Pinpoint the cell where the given text exists, returning its (x, y) midpoint coordinate. 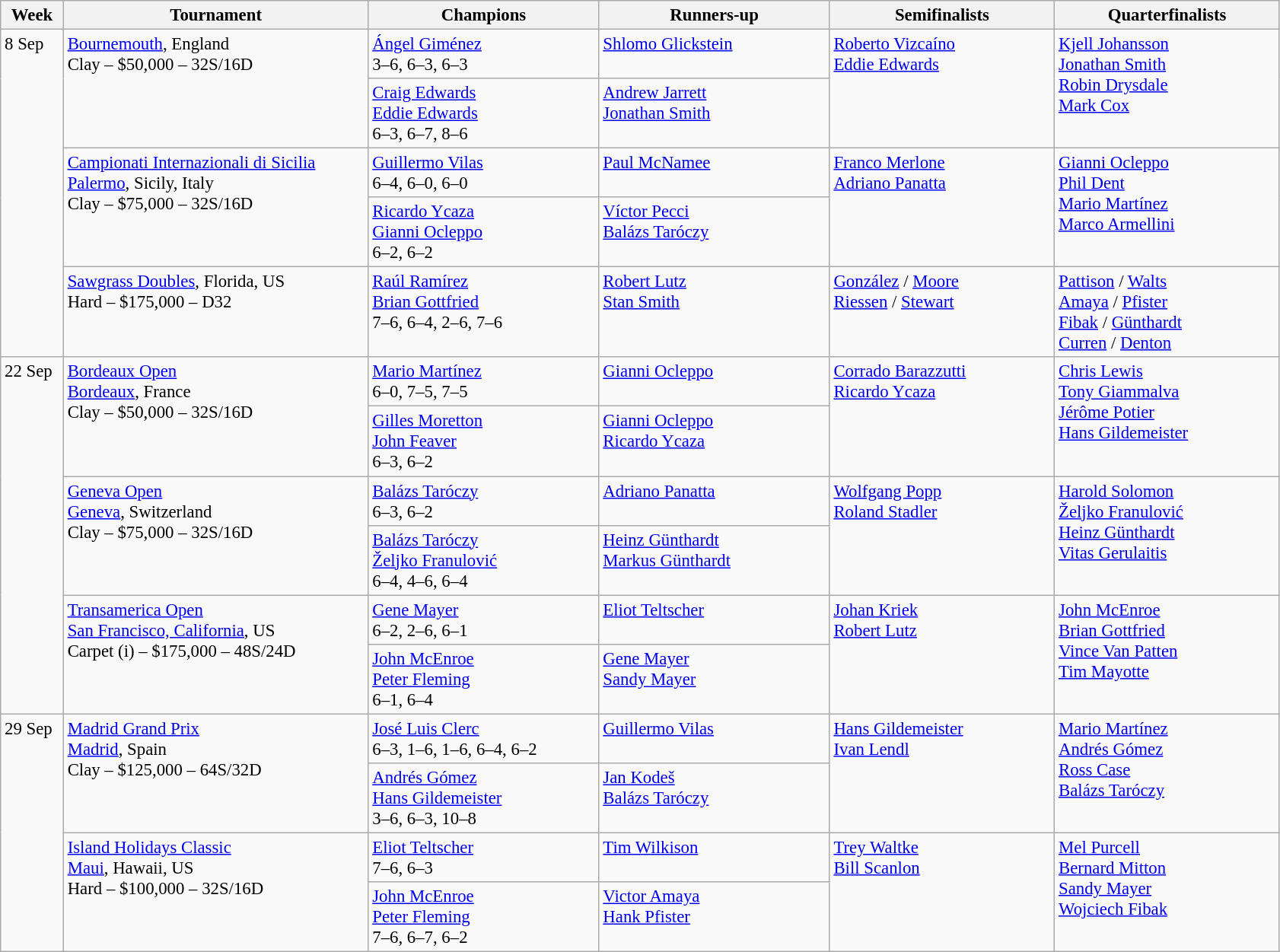
John McEnroe Peter Fleming 7–6, 6–7, 6–2 (484, 917)
Robert Lutz Stan Smith (714, 312)
Eliot Teltscher 7–6, 6–3 (484, 857)
Heinz Günthardt Markus Günthardt (714, 560)
Mel Purcell Bernard Mitton Sandy Mayer Wojciech Fibak (1167, 892)
29 Sep (32, 833)
Víctor Pecci Balázs Taróczy (714, 232)
Guillermo Vilas 6–4, 6–0, 6–0 (484, 174)
Raúl Ramírez Brian Gottfried 7–6, 6–4, 2–6, 7–6 (484, 312)
Andrew Jarrett Jonathan Smith (714, 113)
Chris Lewis Tony Giammalva Jérôme Potier Hans Gildemeister (1167, 417)
Roberto Vizcaíno Eddie Edwards (942, 89)
Kjell Johansson Jonathan Smith Robin Drysdale Mark Cox (1167, 89)
Balázs Taróczy 6–3, 6–2 (484, 501)
Tournament (216, 15)
Bordeaux Open Bordeaux, France Clay – $50,000 – 32S/16D (216, 417)
Island Holidays Classic Maui, Hawaii, US Hard – $100,000 – 32S/16D (216, 892)
Bournemouth, England Clay – $50,000 – 32S/16D (216, 89)
Gene Mayer Sandy Mayer (714, 679)
González / Moore Riessen / Stewart (942, 312)
Gianni Ocleppo Phil Dent Mario Martínez Marco Armellini (1167, 208)
John McEnroe Brian Gottfried Vince Van Patten Tim Mayotte (1167, 654)
Week (32, 15)
Corrado Barazzutti Ricardo Ycaza (942, 417)
Guillermo Vilas (714, 738)
8 Sep (32, 193)
Harold Solomon Željko Franulović Heinz Günthardt Vitas Gerulaitis (1167, 536)
Pattison / Walts Amaya / Pfister Fibak / Günthardt Curren / Denton (1167, 312)
Ángel Giménez 3–6, 6–3, 6–3 (484, 55)
José Luis Clerc 6–3, 1–6, 1–6, 6–4, 6–2 (484, 738)
Semifinalists (942, 15)
Champions (484, 15)
Sawgrass Doubles, Florida, US Hard – $175,000 – D32 (216, 312)
John McEnroe Peter Fleming 6–1, 6–4 (484, 679)
Johan Kriek Robert Lutz (942, 654)
Runners-up (714, 15)
Transamerica Open San Francisco, California, US Carpet (i) – $175,000 – 48S/24D (216, 654)
Wolfgang Popp Roland Stadler (942, 536)
Eliot Teltscher (714, 619)
Mario Martínez Andrés Gómez Ross Case Balázs Taróczy (1167, 773)
Tim Wilkison (714, 857)
Trey Waltke Bill Scanlon (942, 892)
Campionati Internazionali di Sicilia Palermo, Sicily, Italy Clay – $75,000 – 32S/16D (216, 208)
Adriano Panatta (714, 501)
Paul McNamee (714, 174)
Gianni Ocleppo (714, 382)
Gilles Moretton John Feaver 6–3, 6–2 (484, 441)
Madrid Grand Prix Madrid, Spain Clay – $125,000 – 64S/32D (216, 773)
Franco Merlone Adriano Panatta (942, 208)
Andrés Gómez Hans Gildemeister 3–6, 6–3, 10–8 (484, 798)
Jan Kodeš Balázs Taróczy (714, 798)
Hans Gildemeister Ivan Lendl (942, 773)
Mario Martínez 6–0, 7–5, 7–5 (484, 382)
22 Sep (32, 536)
Ricardo Ycaza Gianni Ocleppo 6–2, 6–2 (484, 232)
Shlomo Glickstein (714, 55)
Gianni Ocleppo Ricardo Ycaza (714, 441)
Balázs Taróczy Željko Franulović 6–4, 4–6, 6–4 (484, 560)
Quarterfinalists (1167, 15)
Gene Mayer 6–2, 2–6, 6–1 (484, 619)
Geneva Open Geneva, Switzerland Clay – $75,000 – 32S/16D (216, 536)
Victor Amaya Hank Pfister (714, 917)
Craig Edwards Eddie Edwards 6–3, 6–7, 8–6 (484, 113)
